Locate the cell with the specified text and output its [X, Y] center coordinate. 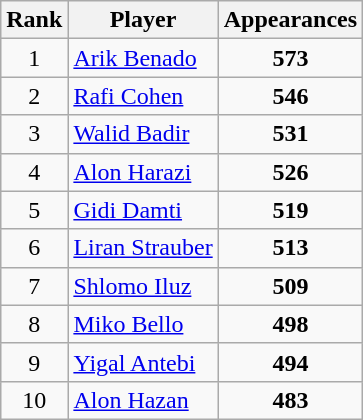
Rafi Cohen [143, 96]
Arik Benado [143, 58]
Alon Harazi [143, 172]
Gidi Damti [143, 210]
519 [290, 210]
Rank [34, 20]
573 [290, 58]
498 [290, 324]
Player [143, 20]
509 [290, 286]
8 [34, 324]
1 [34, 58]
546 [290, 96]
Alon Hazan [143, 400]
4 [34, 172]
526 [290, 172]
Walid Badir [143, 134]
2 [34, 96]
Appearances [290, 20]
494 [290, 362]
513 [290, 248]
483 [290, 400]
7 [34, 286]
Miko Bello [143, 324]
5 [34, 210]
531 [290, 134]
Liran Strauber [143, 248]
9 [34, 362]
Shlomo Iluz [143, 286]
10 [34, 400]
Yigal Antebi [143, 362]
6 [34, 248]
3 [34, 134]
